Determine the [x, y] coordinate at the center of the cell enclosing the given text.  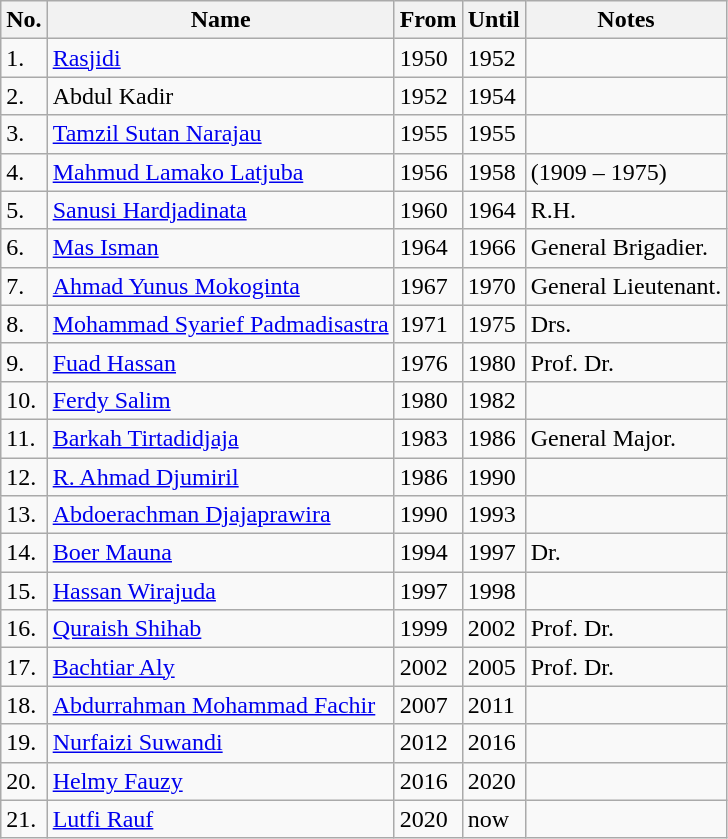
Hassan Wirajuda [220, 591]
1971 [428, 324]
1994 [428, 553]
1960 [428, 210]
1958 [494, 172]
1998 [494, 591]
Nurfaizi Suwandi [220, 743]
9. [24, 362]
Name [220, 20]
Abdul Kadir [220, 96]
2. [24, 96]
Mas Isman [220, 248]
1983 [428, 438]
Sanusi Hardjadinata [220, 210]
(1909 – 1975) [626, 172]
1950 [428, 58]
13. [24, 515]
3. [24, 134]
Rasjidi [220, 58]
Helmy Fauzy [220, 781]
6. [24, 248]
Ferdy Salim [220, 400]
2005 [494, 667]
General Brigadier. [626, 248]
R. Ahmad Djumiril [220, 477]
Abdoerachman Djajaprawira [220, 515]
Quraish Shihab [220, 629]
R.H. [626, 210]
Notes [626, 20]
Mohammad Syarief Padmadisastra [220, 324]
5. [24, 210]
Lutfi Rauf [220, 819]
17. [24, 667]
1966 [494, 248]
1993 [494, 515]
Dr. [626, 553]
19. [24, 743]
14. [24, 553]
15. [24, 591]
General Major. [626, 438]
now [494, 819]
16. [24, 629]
8. [24, 324]
21. [24, 819]
Bachtiar Aly [220, 667]
1976 [428, 362]
20. [24, 781]
Barkah Tirtadidjaja [220, 438]
4. [24, 172]
1967 [428, 286]
Boer Mauna [220, 553]
1970 [494, 286]
Drs. [626, 324]
10. [24, 400]
1954 [494, 96]
Abdurrahman Mohammad Fachir [220, 705]
2007 [428, 705]
Tamzil Sutan Narajau [220, 134]
General Lieutenant. [626, 286]
Until [494, 20]
12. [24, 477]
From [428, 20]
1975 [494, 324]
1999 [428, 629]
Ahmad Yunus Mokoginta [220, 286]
1. [24, 58]
2011 [494, 705]
Mahmud Lamako Latjuba [220, 172]
No. [24, 20]
Fuad Hassan [220, 362]
7. [24, 286]
1956 [428, 172]
18. [24, 705]
2012 [428, 743]
11. [24, 438]
1982 [494, 400]
